Search for the cell housing the specified text and yield its [X, Y] center coordinate. 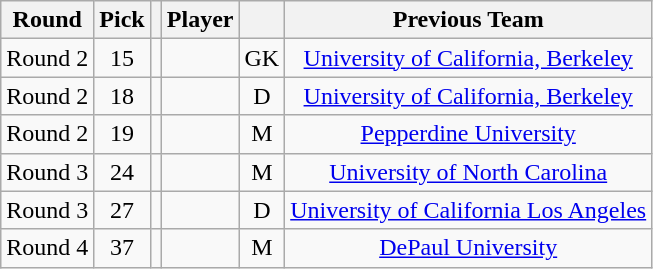
University of North Carolina [468, 172]
DePaul University [468, 248]
Previous Team [468, 20]
GK [262, 58]
24 [122, 172]
Player [200, 20]
Pick [122, 20]
Round 4 [48, 248]
Pepperdine University [468, 134]
37 [122, 248]
15 [122, 58]
Round [48, 20]
18 [122, 96]
University of California Los Angeles [468, 210]
27 [122, 210]
19 [122, 134]
